Identify which cell holds the provided text, then report its (x, y) central coordinate. 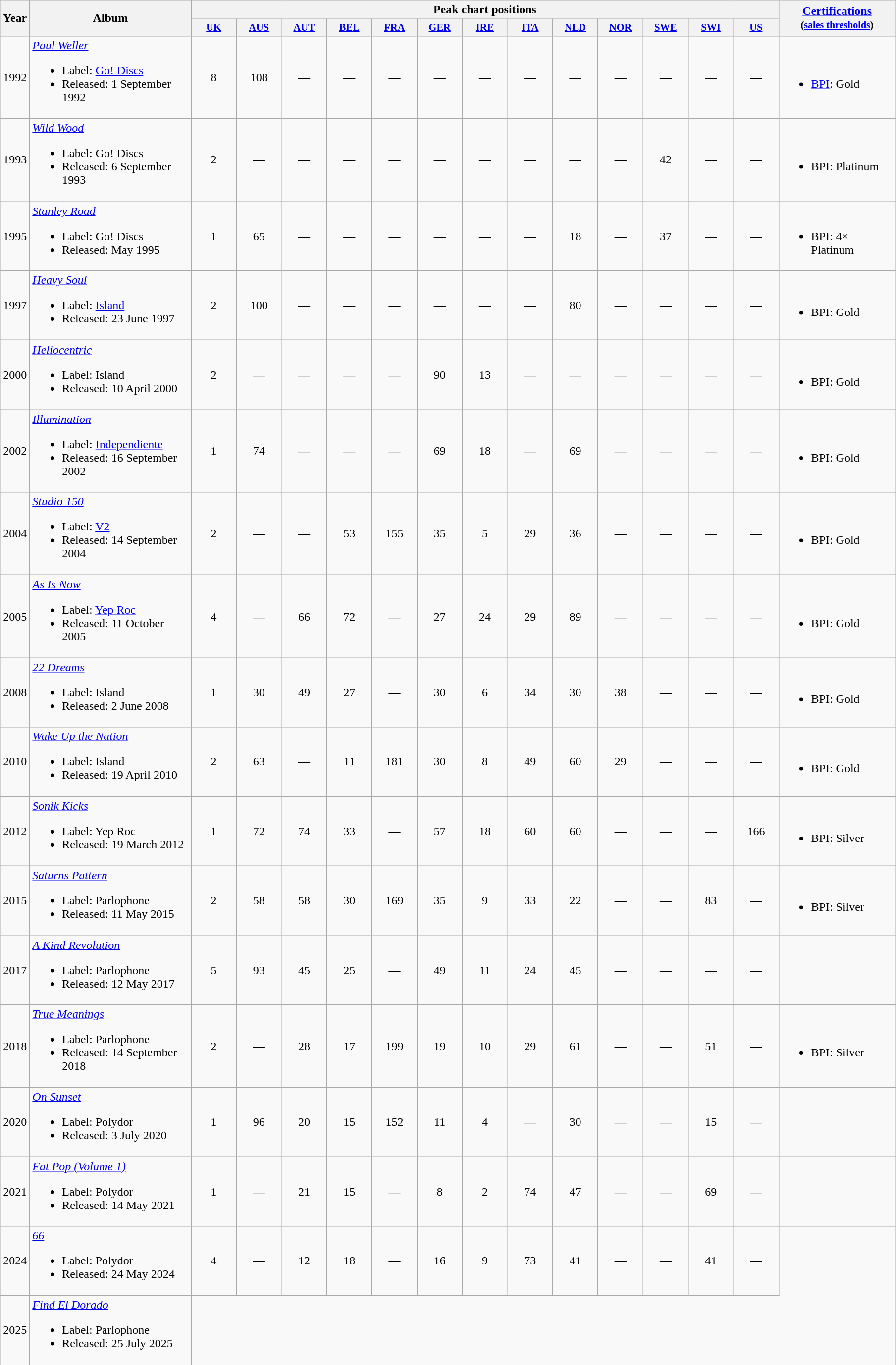
20 (304, 1122)
Peak chart positions (485, 10)
Certifications(sales thresholds) (837, 18)
IRE (484, 28)
2021 (15, 1191)
BPI: 4× Platinum (837, 236)
2020 (15, 1122)
2000 (15, 375)
63 (259, 762)
SWI (711, 28)
2025 (15, 1330)
AUT (304, 28)
NOR (620, 28)
25 (350, 970)
2005 (15, 616)
2010 (15, 762)
152 (394, 1122)
169 (394, 900)
90 (440, 375)
21 (304, 1191)
181 (394, 762)
36 (576, 534)
US (756, 28)
34 (530, 692)
True MeaningsLabel: ParlophoneReleased: 14 September 2018 (110, 1046)
On SunsetLabel: PolydorReleased: 3 July 2020 (110, 1122)
Stanley RoadLabel: Go! DiscsReleased: May 1995 (110, 236)
AUS (259, 28)
93 (259, 970)
22 (576, 900)
96 (259, 1122)
28 (304, 1046)
66 (304, 616)
17 (350, 1046)
2004 (15, 534)
2012 (15, 831)
1997 (15, 306)
UK (214, 28)
2015 (15, 900)
51 (711, 1046)
57 (440, 831)
53 (350, 534)
Saturns PatternLabel: ParlophoneReleased: 11 May 2015 (110, 900)
89 (576, 616)
SWE (666, 28)
2017 (15, 970)
Studio 150Label: V2Released: 14 September 2004 (110, 534)
Year (15, 18)
BEL (350, 28)
108 (259, 77)
42 (666, 160)
1993 (15, 160)
100 (259, 306)
10 (484, 1046)
Paul WellerLabel: Go! DiscsReleased: 1 September 1992 (110, 77)
Wake Up the NationLabel: IslandReleased: 19 April 2010 (110, 762)
Wild WoodLabel: Go! DiscsReleased: 6 September 1993 (110, 160)
Sonik KicksLabel: Yep RocReleased: 19 March 2012 (110, 831)
66Label: PolydorReleased: 24 May 2024 (110, 1260)
2024 (15, 1260)
Album (110, 18)
16 (440, 1260)
2018 (15, 1046)
61 (576, 1046)
199 (394, 1046)
IlluminationLabel: IndependienteReleased: 16 September 2002 (110, 451)
2002 (15, 451)
NLD (576, 28)
GER (440, 28)
ITA (530, 28)
A Kind RevolutionLabel: ParlophoneReleased: 12 May 2017 (110, 970)
2008 (15, 692)
166 (756, 831)
6 (484, 692)
19 (440, 1046)
1992 (15, 77)
FRA (394, 28)
65 (259, 236)
22 DreamsLabel: IslandReleased: 2 June 2008 (110, 692)
12 (304, 1260)
Fat Pop (Volume 1)Label: PolydorReleased: 14 May 2021 (110, 1191)
83 (711, 900)
HeliocentricLabel: IslandReleased: 10 April 2000 (110, 375)
As Is NowLabel: Yep RocReleased: 11 October 2005 (110, 616)
1995 (15, 236)
47 (576, 1191)
155 (394, 534)
Heavy SoulLabel: IslandReleased: 23 June 1997 (110, 306)
Find El DoradoLabel: ParlophoneReleased: 25 July 2025 (110, 1330)
BPI: Platinum (837, 160)
13 (484, 375)
38 (620, 692)
80 (576, 306)
37 (666, 236)
73 (530, 1260)
